Output the (X, Y) coordinate of the center of the cell containing the given text.  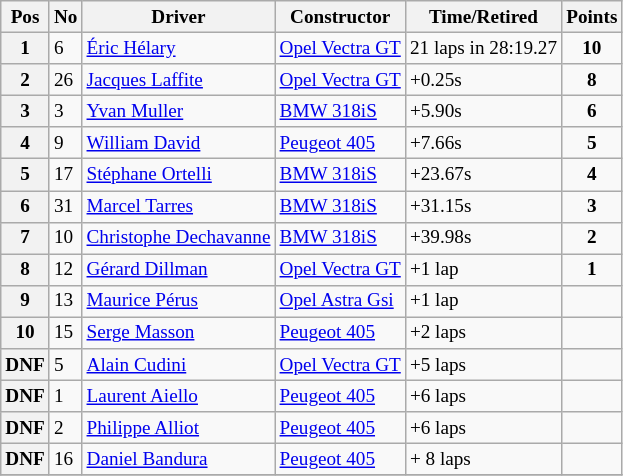
Jacques Laffite (178, 80)
+39.98s (483, 238)
William David (178, 143)
Philippe Alliot (178, 428)
Time/Retired (483, 17)
Stéphane Ortelli (178, 175)
Daniel Bandura (178, 460)
Christophe Dechavanne (178, 238)
Gérard Dillman (178, 270)
+31.15s (483, 206)
Opel Astra Gsi (340, 301)
16 (66, 460)
+7.66s (483, 143)
Driver (178, 17)
+23.67s (483, 175)
12 (66, 270)
+0.25s (483, 80)
Laurent Aiello (178, 396)
Marcel Tarres (178, 206)
26 (66, 80)
21 laps in 28:19.27 (483, 48)
15 (66, 333)
Alain Cudini (178, 365)
Points (592, 17)
+5 laps (483, 365)
Maurice Pérus (178, 301)
+5.90s (483, 111)
17 (66, 175)
Éric Hélary (178, 48)
+ 8 laps (483, 460)
Constructor (340, 17)
7 (26, 238)
Serge Masson (178, 333)
+2 laps (483, 333)
Pos (26, 17)
No (66, 17)
13 (66, 301)
31 (66, 206)
Yvan Muller (178, 111)
